Return [X, Y] of the center of cell containing provided text 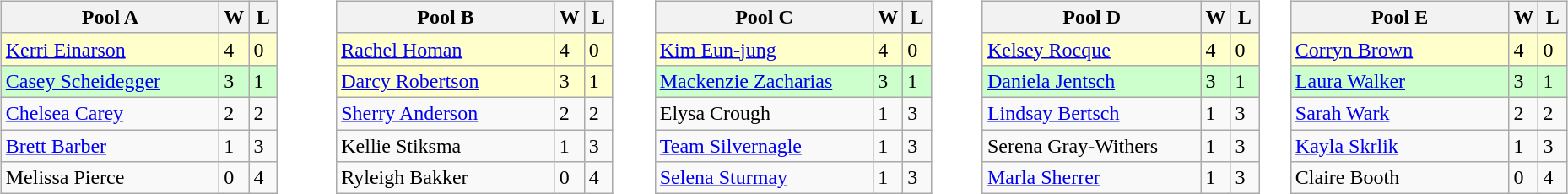
Kelsey Rocque [1092, 49]
Sarah Wark [1399, 113]
Darcy Robertson [446, 81]
Pool D [1092, 17]
Kim Eun-jung [765, 49]
Kerri Einarson [110, 49]
Pool C [765, 17]
Kayla Skrlik [1399, 146]
Daniela Jentsch [1092, 81]
Pool E [1399, 17]
Lindsay Bertsch [1092, 113]
Serena Gray-Withers [1092, 146]
Mackenzie Zacharias [765, 81]
Marla Sherrer [1092, 178]
Melissa Pierce [110, 178]
Casey Scheidegger [110, 81]
Sherry Anderson [446, 113]
Rachel Homan [446, 49]
Brett Barber [110, 146]
Elysa Crough [765, 113]
Ryleigh Bakker [446, 178]
Kellie Stiksma [446, 146]
Selena Sturmay [765, 178]
Corryn Brown [1399, 49]
Chelsea Carey [110, 113]
Pool A [110, 17]
Claire Booth [1399, 178]
Team Silvernagle [765, 146]
Pool B [446, 17]
Laura Walker [1399, 81]
